Identify which cell holds the provided text, then report its [X, Y] central coordinate. 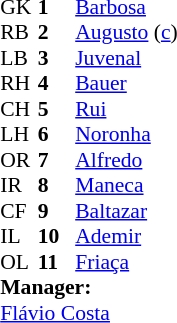
LH [19, 135]
5 [57, 109]
CF [19, 211]
OL [19, 262]
2 [57, 33]
LB [19, 58]
IL [19, 237]
11 [57, 262]
4 [57, 83]
IR [19, 185]
8 [57, 185]
RH [19, 83]
9 [57, 211]
6 [57, 135]
CH [19, 109]
3 [57, 58]
7 [57, 160]
10 [57, 237]
RB [19, 33]
OR [19, 160]
